For the text-containing cell, return its midpoint in [x, y] coordinate format. 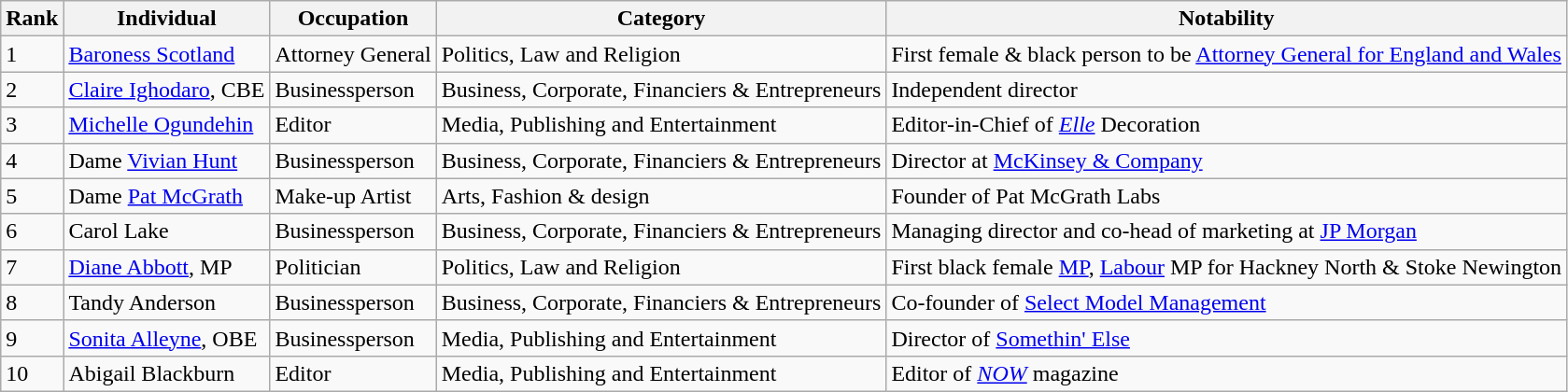
Director of Somethin' Else [1227, 338]
Tandy Anderson [166, 302]
Rank [32, 19]
Michelle Ogundehin [166, 125]
Independent director [1227, 90]
Individual [166, 19]
Sonita Alleyne, OBE [166, 338]
10 [32, 373]
First female & black person to be Attorney General for England and Wales [1227, 54]
Founder of Pat McGrath Labs [1227, 196]
Editor of NOW magazine [1227, 373]
1 [32, 54]
Diane Abbott, MP [166, 267]
4 [32, 161]
Dame Pat McGrath [166, 196]
Notability [1227, 19]
Dame Vivian Hunt [166, 161]
5 [32, 196]
Editor-in-Chief of Elle Decoration [1227, 125]
3 [32, 125]
Baroness Scotland [166, 54]
6 [32, 231]
Category [661, 19]
Abigail Blackburn [166, 373]
9 [32, 338]
Arts, Fashion & design [661, 196]
Politician [353, 267]
Co-founder of Select Model Management [1227, 302]
Carol Lake [166, 231]
Managing director and co-head of marketing at JP Morgan [1227, 231]
Make-up Artist [353, 196]
First black female MP, Labour MP for Hackney North & Stoke Newington [1227, 267]
7 [32, 267]
Director at McKinsey & Company [1227, 161]
Attorney General [353, 54]
Claire Ighodaro, CBE [166, 90]
8 [32, 302]
Occupation [353, 19]
2 [32, 90]
